Extract the [X, Y] coordinate from the center of the cell holding the provided text.  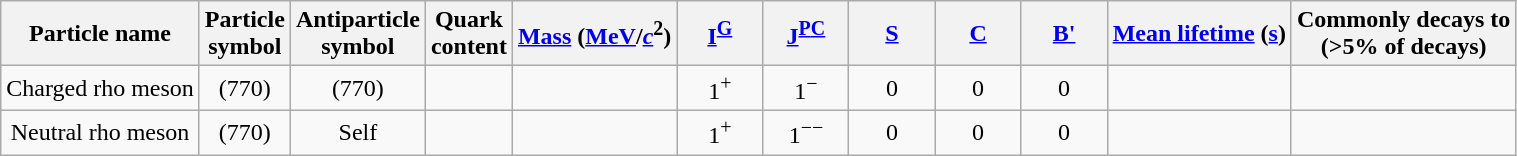
Charged rho meson [100, 88]
Self [358, 132]
1− [806, 88]
Mass (MeV/c2) [594, 34]
Particle symbol [244, 34]
Quark content [468, 34]
S [892, 34]
Antiparticle symbol [358, 34]
1−− [806, 132]
Mean lifetime (s) [1199, 34]
Neutral rho meson [100, 132]
Particle name [100, 34]
Commonly decays to (>5% of decays) [1403, 34]
B' [1064, 34]
JPC [806, 34]
IG [720, 34]
C [978, 34]
